Return [X, Y] of the center of cell containing provided text 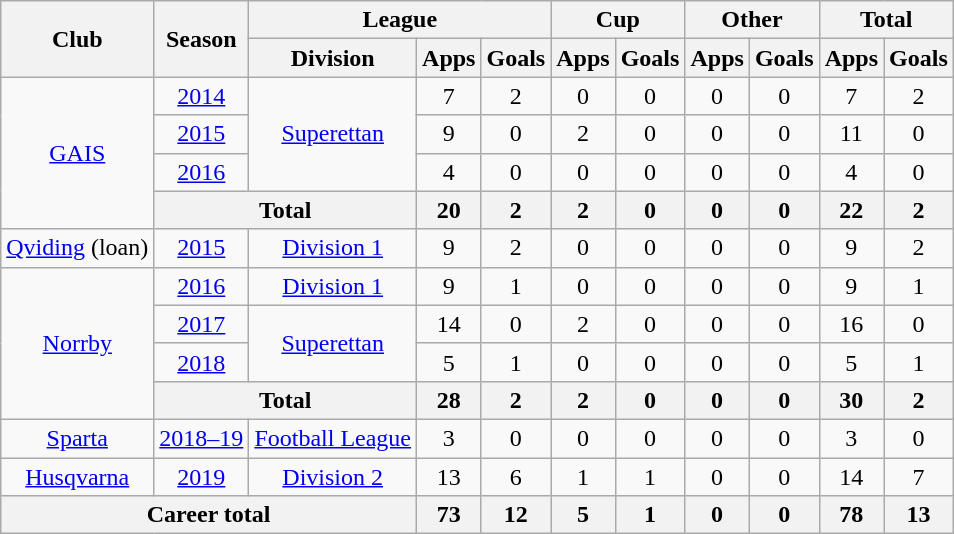
2014 [202, 96]
16 [851, 324]
20 [449, 210]
Husqvarna [78, 477]
Football League [333, 438]
12 [516, 515]
Division [333, 58]
78 [851, 515]
2018 [202, 362]
Season [202, 39]
Norrby [78, 343]
Sparta [78, 438]
2017 [202, 324]
Cup [618, 20]
2019 [202, 477]
30 [851, 400]
Club [78, 39]
6 [516, 477]
Other [752, 20]
11 [851, 134]
Qviding (loan) [78, 248]
League [400, 20]
GAIS [78, 153]
Division 2 [333, 477]
2018–19 [202, 438]
73 [449, 515]
Career total [209, 515]
22 [851, 210]
28 [449, 400]
